Capture the cell that displays the provided text and extract its [x, y] central coordinate. 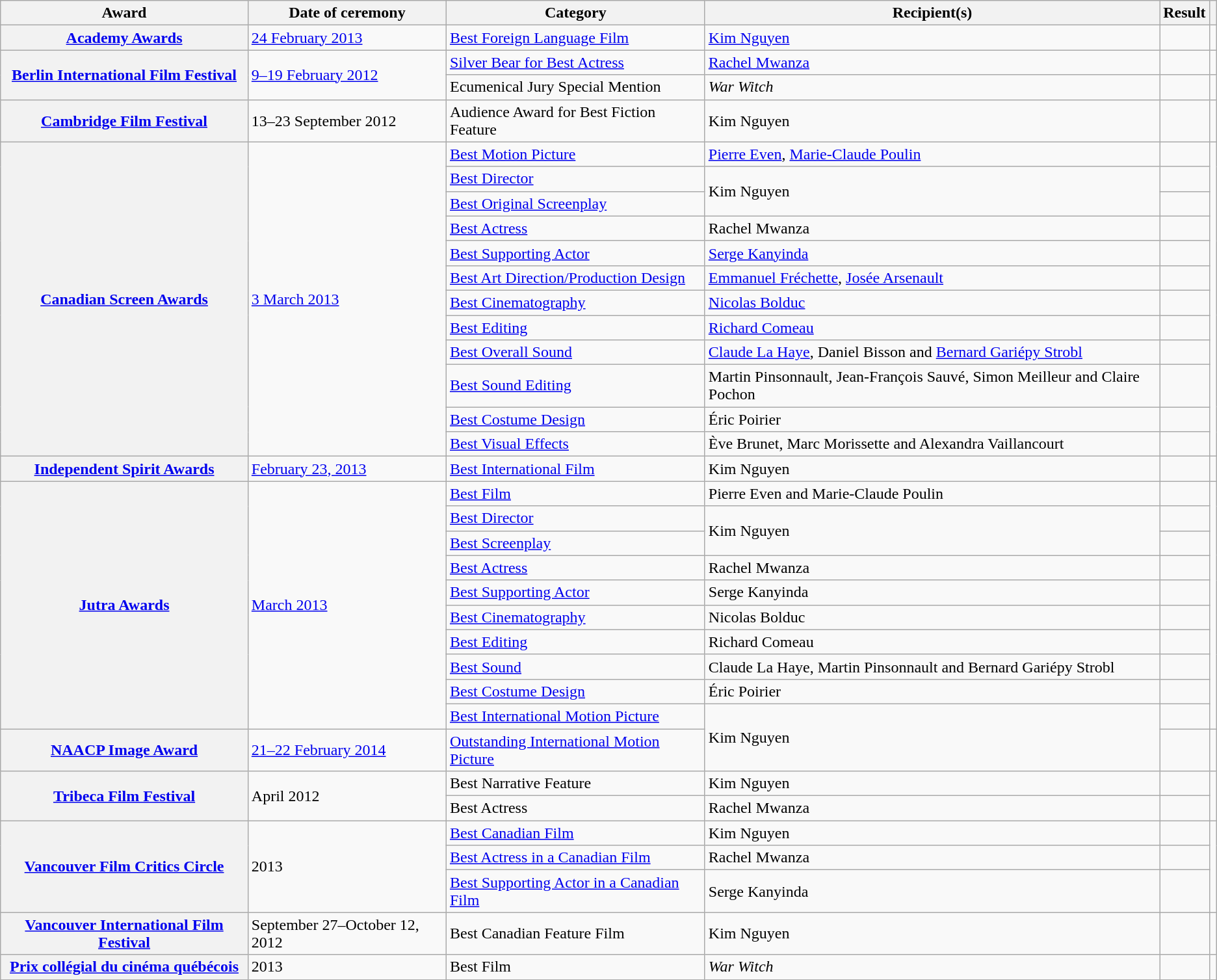
April 2012 [347, 796]
February 23, 2013 [347, 469]
Result [1184, 13]
9–19 February 2012 [347, 75]
Category [575, 13]
Vancouver International Film Festival [125, 934]
Best Foreign Language Film [575, 38]
Recipient(s) [932, 13]
Best Sound [575, 667]
24 February 2013 [347, 38]
Claude La Haye, Martin Pinsonnault and Bernard Gariépy Strobl [932, 667]
Prix collégial du cinéma québécois [125, 967]
Best Visual Effects [575, 444]
21–22 February 2014 [347, 749]
Best International Film [575, 469]
Claude La Haye, Daniel Bisson and Bernard Gariépy Strobl [932, 352]
Audience Award for Best Fiction Feature [575, 121]
Best Canadian Film [575, 833]
Canadian Screen Awards [125, 299]
Pierre Even and Marie-Claude Poulin [932, 494]
Emmanuel Fréchette, Josée Arsenault [932, 278]
Best Overall Sound [575, 352]
Jutra Awards [125, 605]
Best Supporting Actor in a Canadian Film [575, 891]
Best International Motion Picture [575, 716]
Best Sound Editing [575, 386]
NAACP Image Award [125, 749]
Best Narrative Feature [575, 784]
Berlin International Film Festival [125, 75]
Cambridge Film Festival [125, 121]
3 March 2013 [347, 299]
13–23 September 2012 [347, 121]
Date of ceremony [347, 13]
Best Screenplay [575, 543]
Ève Brunet, Marc Morissette and Alexandra Vaillancourt [932, 444]
Best Actress in a Canadian Film [575, 858]
Martin Pinsonnault, Jean-François Sauvé, Simon Meilleur and Claire Pochon [932, 386]
Tribeca Film Festival [125, 796]
Vancouver Film Critics Circle [125, 866]
Academy Awards [125, 38]
Outstanding International Motion Picture [575, 749]
Best Art Direction/Production Design [575, 278]
Best Original Screenplay [575, 204]
Pierre Even, Marie-Claude Poulin [932, 154]
September 27–October 12, 2012 [347, 934]
March 2013 [347, 605]
Ecumenical Jury Special Mention [575, 87]
Best Motion Picture [575, 154]
Best Canadian Feature Film [575, 934]
Independent Spirit Awards [125, 469]
Award [125, 13]
Silver Bear for Best Actress [575, 62]
